Capture the cell that displays the provided text and extract its (X, Y) central coordinate. 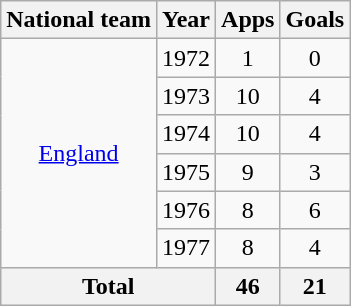
21 (315, 286)
9 (248, 172)
Year (186, 20)
1975 (186, 172)
6 (315, 210)
1973 (186, 96)
1976 (186, 210)
Goals (315, 20)
1 (248, 58)
1977 (186, 248)
England (79, 153)
1974 (186, 134)
0 (315, 58)
Apps (248, 20)
National team (79, 20)
3 (315, 172)
1972 (186, 58)
Total (108, 286)
46 (248, 286)
